Search for the cell housing the specified text and yield its (x, y) center coordinate. 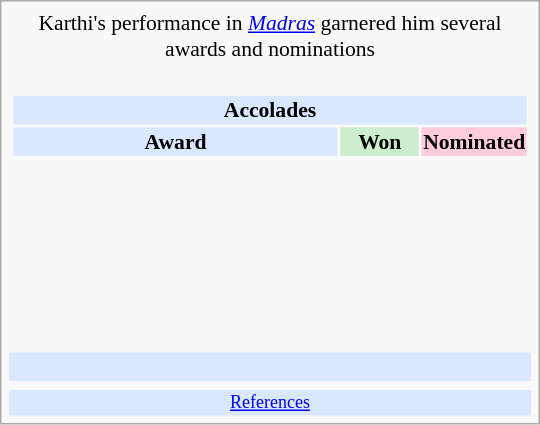
Accolades (270, 110)
References (270, 403)
Won (380, 141)
Accolades Award Won Nominated (270, 208)
Karthi's performance in Madras garnered him several awards and nominations (270, 36)
Nominated (474, 141)
Award (175, 141)
